Search for the cell housing the specified text and yield its (x, y) center coordinate. 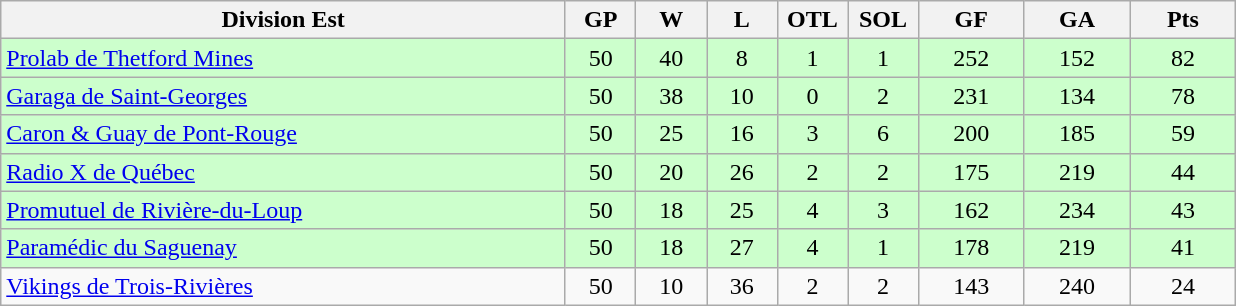
SOL (884, 20)
175 (971, 172)
143 (971, 286)
6 (884, 134)
240 (1077, 286)
OTL (812, 20)
0 (812, 96)
GP (600, 20)
Prolab de Thetford Mines (284, 58)
W (672, 20)
40 (672, 58)
Caron & Guay de Pont-Rouge (284, 134)
26 (742, 172)
178 (971, 248)
43 (1183, 210)
200 (971, 134)
L (742, 20)
234 (1077, 210)
162 (971, 210)
78 (1183, 96)
152 (1077, 58)
16 (742, 134)
Vikings de Trois-Rivières (284, 286)
Garaga de Saint-Georges (284, 96)
Promutuel de Rivière-du-Loup (284, 210)
41 (1183, 248)
GA (1077, 20)
GF (971, 20)
Paramédic du Saguenay (284, 248)
44 (1183, 172)
Division Est (284, 20)
20 (672, 172)
38 (672, 96)
82 (1183, 58)
8 (742, 58)
24 (1183, 286)
252 (971, 58)
185 (1077, 134)
59 (1183, 134)
134 (1077, 96)
Pts (1183, 20)
231 (971, 96)
36 (742, 286)
Radio X de Québec (284, 172)
27 (742, 248)
